Capture the cell that displays the provided text and extract its [X, Y] central coordinate. 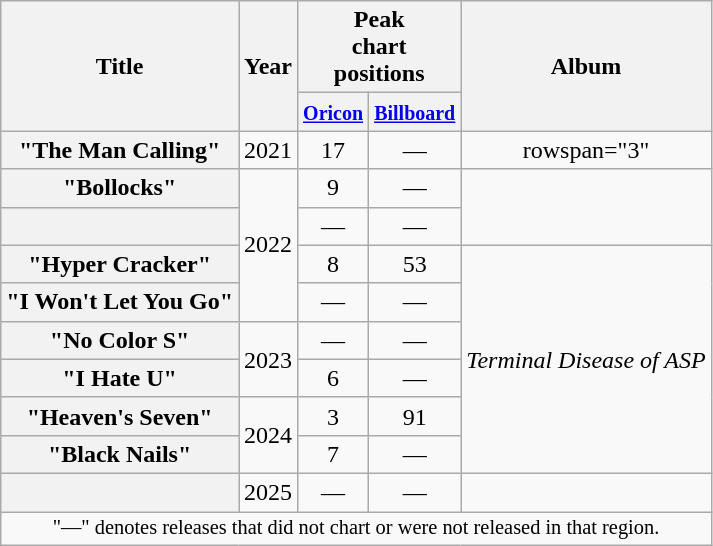
"Hyper Cracker" [120, 264]
91 [415, 416]
"Black Nails" [120, 454]
"I Hate U" [120, 378]
9 [334, 188]
"The Man Calling" [120, 150]
rowspan="3" [586, 150]
Album [586, 66]
Title [120, 66]
53 [415, 264]
2025 [268, 492]
6 [334, 378]
Year [268, 66]
"No Color S" [120, 340]
"—" denotes releases that did not chart or were not released in that region. [356, 529]
"Heaven's Seven" [120, 416]
8 [334, 264]
"I Won't Let You Go" [120, 302]
17 [334, 150]
Terminal Disease of ASP [586, 359]
Peak chart positions [380, 47]
2021 [268, 150]
3 [334, 416]
7 [334, 454]
2024 [268, 435]
2022 [268, 245]
"Bollocks" [120, 188]
Billboard [415, 112]
Oricon [334, 112]
2023 [268, 359]
